Return (x, y) of the center of cell containing provided text 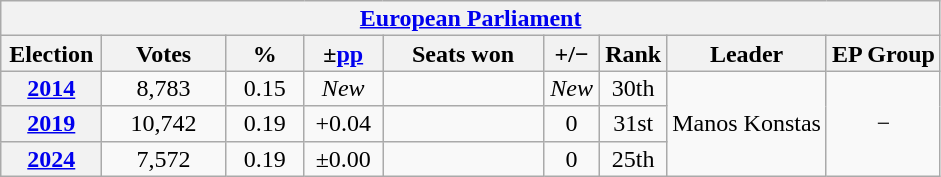
2019 (52, 124)
7,572 (164, 158)
+/− (572, 54)
Election (52, 54)
31st (634, 124)
− (883, 124)
2024 (52, 158)
Manos Konstas (747, 124)
EP Group (883, 54)
Seats won (462, 54)
8,783 (164, 88)
Rank (634, 54)
2014 (52, 88)
25th (634, 158)
±0.00 (344, 158)
10,742 (164, 124)
+0.04 (344, 124)
30th (634, 88)
Votes (164, 54)
European Parliament (471, 18)
0.15 (264, 88)
±pp (344, 54)
% (264, 54)
Leader (747, 54)
